Search for the cell housing the specified text and yield its (X, Y) center coordinate. 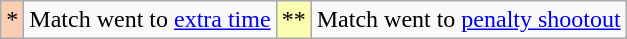
Match went to penalty shootout (468, 20)
Match went to extra time (150, 20)
* (12, 20)
** (294, 20)
